Provide the [x, y] coordinate of the cell's center where the given text is located.  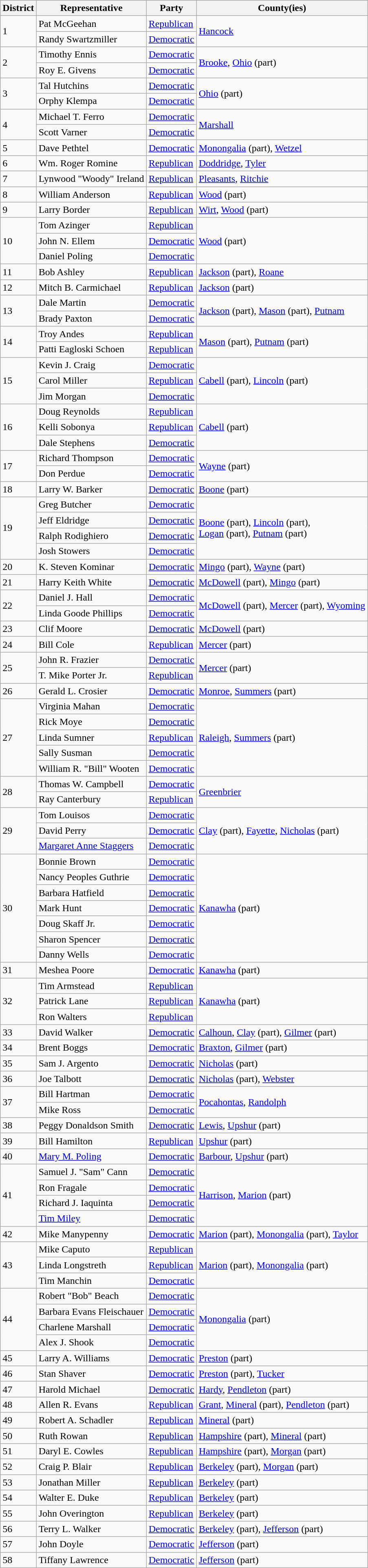
Lynwood "Woody" Ireland [91, 179]
Wm. Roger Romine [91, 163]
Robert A. Schadler [91, 1420]
Barbara Evans Fleischauer [91, 1312]
6 [18, 163]
Bonnie Brown [91, 861]
Linda Longstreth [91, 1265]
McDowell (part), Mingo (part) [282, 582]
51 [18, 1451]
Larry Border [91, 210]
2 [18, 62]
Timothy Ennis [91, 55]
30 [18, 908]
Joe Talbott [91, 1079]
Cabell (part) [282, 427]
Monroe, Summers (part) [282, 691]
36 [18, 1079]
21 [18, 582]
1 [18, 31]
52 [18, 1467]
Grant, Mineral (part), Pendleton (part) [282, 1405]
26 [18, 691]
Jeff Eldridge [91, 520]
McDowell (part), Mercer (part), Wyoming [282, 605]
Berkeley (part), Morgan (part) [282, 1467]
John R. Frazier [91, 660]
Preston (part), Tucker [282, 1374]
Barbara Hatfield [91, 892]
3 [18, 93]
Jackson (part) [282, 287]
Hampshire (part), Mineral (part) [282, 1435]
Hancock [282, 31]
Tal Hutchins [91, 86]
35 [18, 1063]
58 [18, 1560]
46 [18, 1374]
Nicholas (part), Webster [282, 1079]
Hampshire (part), Morgan (part) [282, 1451]
Mason (part), Putnam (part) [282, 342]
Richard Thompson [91, 458]
Tim Miley [91, 1219]
John Overington [91, 1513]
Mineral (part) [282, 1420]
Tom Azinger [91, 225]
53 [18, 1482]
Terry L. Walker [91, 1529]
8 [18, 194]
Tim Manchin [91, 1281]
John N. Ellem [91, 241]
10 [18, 241]
District [18, 8]
Larry A. Williams [91, 1358]
Troy Andes [91, 334]
Craig P. Blair [91, 1467]
Daryl E. Cowles [91, 1451]
Sally Susman [91, 753]
Mike Ross [91, 1110]
5 [18, 148]
Alex J. Shook [91, 1343]
Linda Goode Phillips [91, 613]
Preston (part) [282, 1358]
25 [18, 667]
Nicholas (part) [282, 1063]
Marion (part), Monongalia (part) [282, 1265]
K. Steven Kominar [91, 567]
48 [18, 1405]
13 [18, 311]
Cabell (part), Lincoln (part) [282, 380]
Peggy Donaldson Smith [91, 1125]
Josh Stowers [91, 551]
Gerald L. Crosier [91, 691]
Dave Pethtel [91, 148]
Ruth Rowan [91, 1435]
Roy E. Givens [91, 70]
57 [18, 1544]
14 [18, 342]
4 [18, 124]
Jonathan Miller [91, 1482]
Doug Reynolds [91, 411]
Sam J. Argento [91, 1063]
29 [18, 830]
Bill Cole [91, 644]
Berkeley (part), Jefferson (part) [282, 1529]
45 [18, 1358]
Margaret Anne Staggers [91, 846]
Barbour, Upshur (part) [282, 1156]
Pocahontas, Randolph [282, 1102]
Jackson (part), Roane [282, 272]
Brady Paxton [91, 318]
32 [18, 1001]
Upshur (part) [282, 1141]
23 [18, 629]
Greenbrier [282, 792]
Orphy Klempa [91, 101]
Walter E. Duke [91, 1498]
Ron Fragale [91, 1188]
Representative [91, 8]
Dale Martin [91, 303]
Party [171, 8]
Kelli Sobonya [91, 427]
Pleasants, Ritchie [282, 179]
Wayne (part) [282, 466]
Don Perdue [91, 474]
Michael T. Ferro [91, 117]
44 [18, 1319]
34 [18, 1048]
Mark Hunt [91, 908]
Nancy Peoples Guthrie [91, 877]
Jim Morgan [91, 396]
20 [18, 567]
Dale Stephens [91, 442]
William R. "Bill" Wooten [91, 769]
42 [18, 1234]
Rick Moye [91, 722]
Monongalia (part), Wetzel [282, 148]
Robert "Bob" Beach [91, 1296]
17 [18, 466]
Bill Hamilton [91, 1141]
39 [18, 1141]
John Doyle [91, 1544]
Allen R. Evans [91, 1405]
County(ies) [282, 8]
Daniel J. Hall [91, 598]
Calhoun, Clay (part), Gilmer (part) [282, 1032]
Randy Swartzmiller [91, 39]
Meshea Poore [91, 970]
Kevin J. Craig [91, 365]
Hardy, Pendleton (part) [282, 1389]
Boone (part), Lincoln (part), Logan (part), Putnam (part) [282, 528]
Tim Armstead [91, 986]
Ron Walters [91, 1017]
Thomas W. Campbell [91, 784]
Marshall [282, 124]
McDowell (part) [282, 629]
11 [18, 272]
Greg Butcher [91, 505]
Sharon Spencer [91, 939]
Brooke, Ohio (part) [282, 62]
Danny Wells [91, 955]
27 [18, 738]
Patti Eagloski Schoen [91, 349]
T. Mike Porter Jr. [91, 675]
David Walker [91, 1032]
Wirt, Wood (part) [282, 210]
Linda Sumner [91, 738]
19 [18, 528]
Jackson (part), Mason (part), Putnam [282, 311]
Boone (part) [282, 489]
Harrison, Marion (part) [282, 1195]
15 [18, 380]
Tiffany Lawrence [91, 1560]
41 [18, 1195]
Clay (part), Fayette, Nicholas (part) [282, 830]
54 [18, 1498]
Daniel Poling [91, 256]
Virginia Mahan [91, 707]
Scott Varner [91, 132]
Samuel J. "Sam" Cann [91, 1172]
28 [18, 792]
Stan Shaver [91, 1374]
Mike Caputo [91, 1250]
22 [18, 605]
Ohio (part) [282, 93]
Ray Canterbury [91, 799]
Braxton, Gilmer (part) [282, 1048]
David Perry [91, 830]
Doug Skaff Jr. [91, 923]
Monongalia (part) [282, 1319]
Patrick Lane [91, 1001]
Mitch B. Carmichael [91, 287]
38 [18, 1125]
33 [18, 1032]
16 [18, 427]
Raleigh, Summers (part) [282, 738]
Marion (part), Monongalia (part), Taylor [282, 1234]
Bob Ashley [91, 272]
Tom Louisos [91, 815]
55 [18, 1513]
Mingo (part), Wayne (part) [282, 567]
Ralph Rodighiero [91, 536]
Brent Boggs [91, 1048]
Richard J. Iaquinta [91, 1203]
49 [18, 1420]
Carol Miller [91, 380]
31 [18, 970]
Mike Manypenny [91, 1234]
Pat McGeehan [91, 24]
9 [18, 210]
Bill Hartman [91, 1094]
24 [18, 644]
Harold Michael [91, 1389]
37 [18, 1102]
William Anderson [91, 194]
18 [18, 489]
56 [18, 1529]
Harry Keith White [91, 582]
Doddridge, Tyler [282, 163]
50 [18, 1435]
Clif Moore [91, 629]
43 [18, 1265]
47 [18, 1389]
Larry W. Barker [91, 489]
Mary M. Poling [91, 1156]
Charlene Marshall [91, 1327]
7 [18, 179]
Lewis, Upshur (part) [282, 1125]
40 [18, 1156]
12 [18, 287]
